Output the (x, y) coordinate of the center of the cell containing the given text.  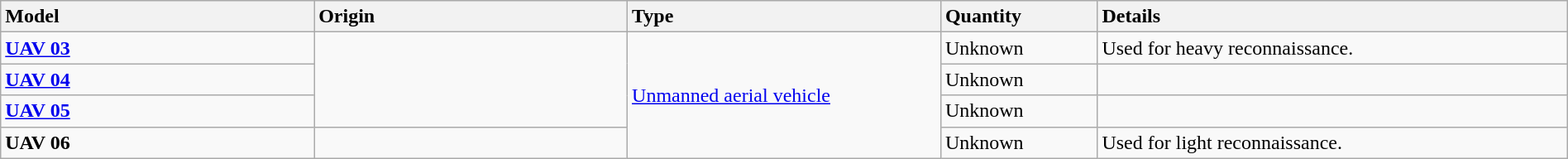
Details (1332, 17)
Origin (471, 17)
Used for light reconnaissance. (1332, 142)
Type (784, 17)
UAV 03 (157, 48)
Unmanned aerial vehicle (784, 95)
Model (157, 17)
UAV 05 (157, 111)
Used for heavy reconnaissance. (1332, 48)
UAV 06 (157, 142)
UAV 04 (157, 79)
Quantity (1019, 17)
